Determine the [X, Y] coordinate at the center of the cell enclosing the given text.  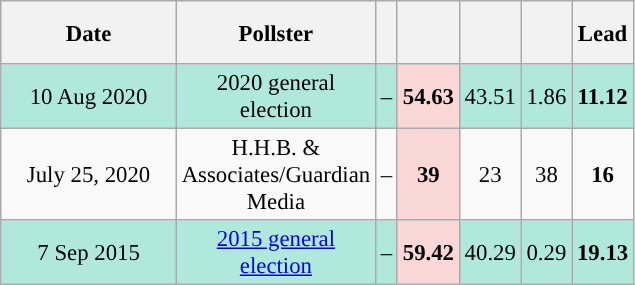
H.H.B. & Associates/Guardian Media [276, 175]
Pollster [276, 32]
19.13 [603, 252]
July 25, 2020 [89, 175]
40.29 [490, 252]
2015 general election [276, 252]
59.42 [428, 252]
1.86 [546, 96]
Lead [603, 32]
43.51 [490, 96]
11.12 [603, 96]
38 [546, 175]
0.29 [546, 252]
23 [490, 175]
7 Sep 2015 [89, 252]
Date [89, 32]
39 [428, 175]
10 Aug 2020 [89, 96]
54.63 [428, 96]
16 [603, 175]
2020 general election [276, 96]
